For the text-containing cell, return its midpoint in [X, Y] coordinate format. 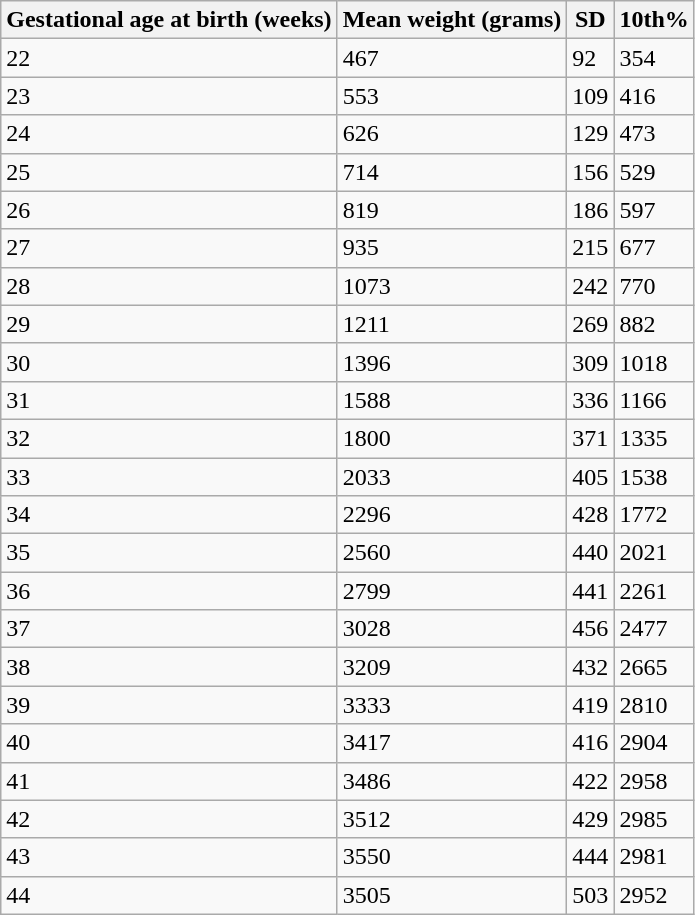
23 [169, 96]
371 [590, 438]
22 [169, 58]
405 [590, 477]
467 [452, 58]
1335 [654, 438]
Gestational age at birth (weeks) [169, 20]
2810 [654, 705]
597 [654, 210]
3486 [452, 781]
440 [590, 553]
2021 [654, 553]
186 [590, 210]
2665 [654, 667]
36 [169, 591]
2958 [654, 781]
882 [654, 324]
30 [169, 362]
10th% [654, 20]
109 [590, 96]
215 [590, 248]
92 [590, 58]
429 [590, 819]
553 [452, 96]
2981 [654, 857]
935 [452, 248]
Mean weight (grams) [452, 20]
42 [169, 819]
242 [590, 286]
2261 [654, 591]
44 [169, 895]
441 [590, 591]
1073 [452, 286]
39 [169, 705]
3333 [452, 705]
27 [169, 248]
29 [169, 324]
2560 [452, 553]
38 [169, 667]
428 [590, 515]
1538 [654, 477]
3512 [452, 819]
1211 [452, 324]
819 [452, 210]
2296 [452, 515]
473 [654, 134]
3505 [452, 895]
336 [590, 400]
31 [169, 400]
3028 [452, 629]
SD [590, 20]
32 [169, 438]
444 [590, 857]
34 [169, 515]
2985 [654, 819]
3209 [452, 667]
41 [169, 781]
2033 [452, 477]
770 [654, 286]
33 [169, 477]
2904 [654, 743]
503 [590, 895]
456 [590, 629]
26 [169, 210]
422 [590, 781]
43 [169, 857]
2477 [654, 629]
3550 [452, 857]
1166 [654, 400]
626 [452, 134]
432 [590, 667]
2799 [452, 591]
309 [590, 362]
2952 [654, 895]
28 [169, 286]
1396 [452, 362]
24 [169, 134]
1772 [654, 515]
3417 [452, 743]
354 [654, 58]
35 [169, 553]
129 [590, 134]
25 [169, 172]
677 [654, 248]
714 [452, 172]
419 [590, 705]
1800 [452, 438]
1018 [654, 362]
156 [590, 172]
269 [590, 324]
37 [169, 629]
40 [169, 743]
529 [654, 172]
1588 [452, 400]
